For the text-containing cell, return its midpoint in [x, y] coordinate format. 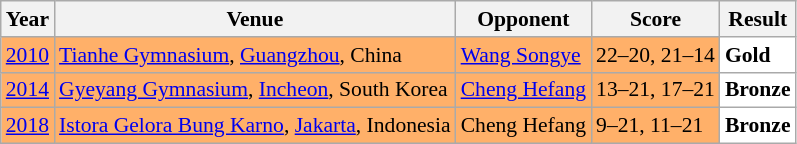
Istora Gelora Bung Karno, Jakarta, Indonesia [255, 126]
22–20, 21–14 [656, 55]
Tianhe Gymnasium, Guangzhou, China [255, 55]
Wang Songye [524, 55]
Year [28, 19]
Gyeyang Gymnasium, Incheon, South Korea [255, 90]
Opponent [524, 19]
Result [758, 19]
2014 [28, 90]
Gold [758, 55]
13–21, 17–21 [656, 90]
Score [656, 19]
9–21, 11–21 [656, 126]
2018 [28, 126]
Venue [255, 19]
2010 [28, 55]
